Locate the cell with the specified text and output its (X, Y) center coordinate. 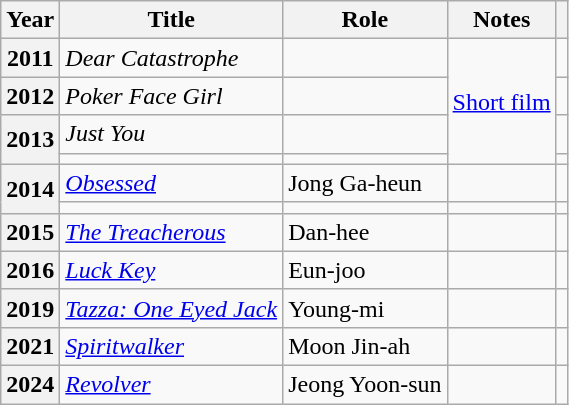
2014 (30, 188)
2024 (30, 384)
2019 (30, 308)
Jeong Yoon-sun (365, 384)
The Treacherous (172, 232)
Tazza: One Eyed Jack (172, 308)
Luck Key (172, 270)
2016 (30, 270)
Revolver (172, 384)
Poker Face Girl (172, 96)
Young-mi (365, 308)
2011 (30, 58)
Eun-joo (365, 270)
Dan-hee (365, 232)
Notes (502, 20)
Moon Jin-ah (365, 346)
Dear Catastrophe (172, 58)
Role (365, 20)
Year (30, 20)
Jong Ga-heun (365, 183)
Title (172, 20)
2013 (30, 140)
Short film (502, 102)
2012 (30, 96)
2015 (30, 232)
Just You (172, 134)
Spiritwalker (172, 346)
2021 (30, 346)
Obsessed (172, 183)
